Extract the (x, y) coordinate from the center of the cell holding the provided text.  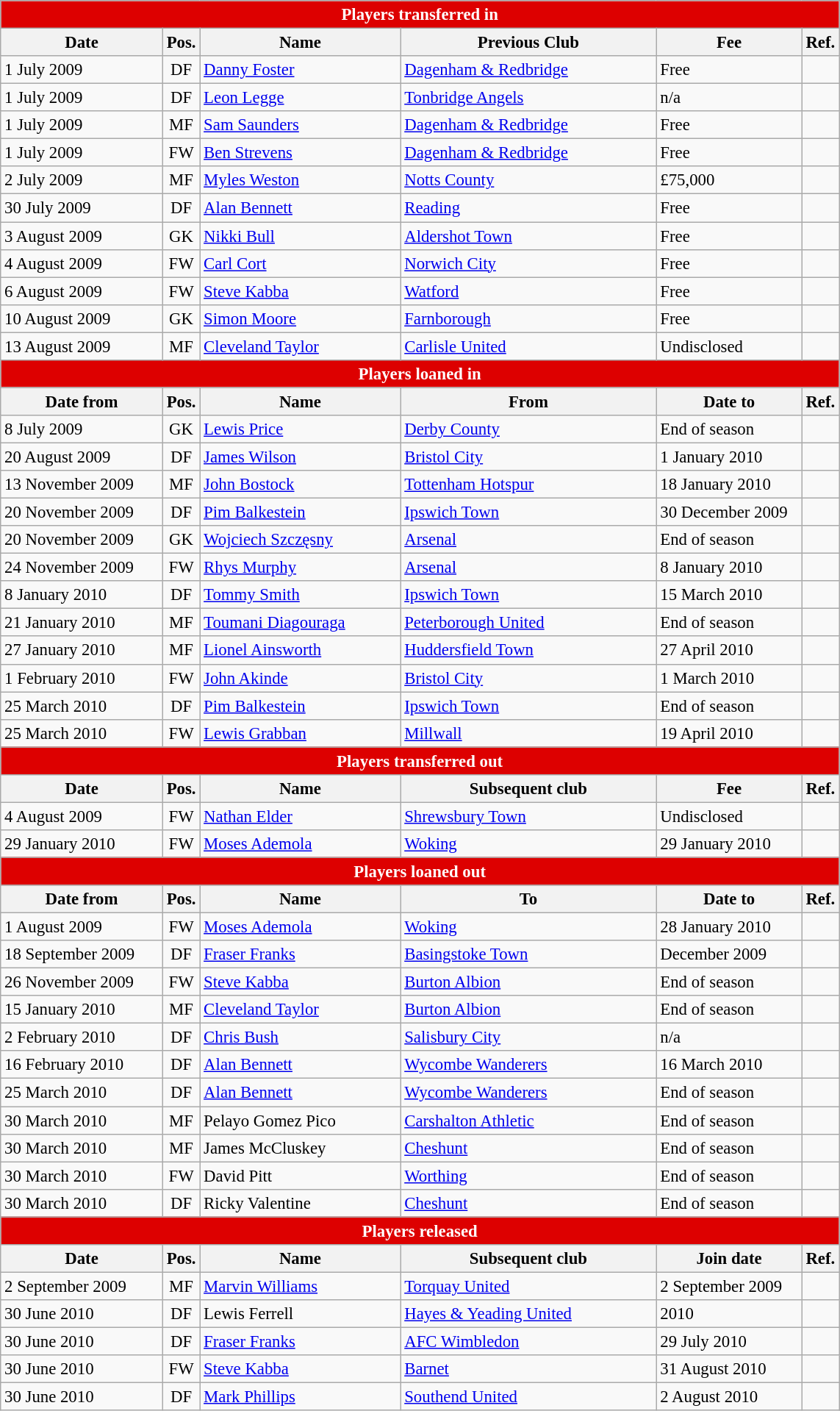
James McCluskey (300, 1148)
30 December 2009 (729, 512)
Aldershot Town (528, 236)
Norwich City (528, 263)
Ben Strevens (300, 153)
Tommy Smith (300, 595)
Tottenham Hotspur (528, 485)
Mark Phillips (300, 1397)
AFC Wimbledon (528, 1341)
Torquay United (528, 1286)
James Wilson (300, 457)
Salisbury City (528, 1037)
Millwall (528, 733)
28 January 2010 (729, 927)
21 January 2010 (82, 623)
Players released (420, 1231)
Previous Club (528, 43)
2 July 2009 (82, 180)
Barnet (528, 1369)
1 February 2010 (82, 678)
Shrewsbury Town (528, 816)
Players transferred in (420, 15)
Peterborough United (528, 623)
Nathan Elder (300, 816)
Players loaned in (420, 374)
Nikki Bull (300, 236)
18 January 2010 (729, 485)
John Bostock (300, 485)
From (528, 401)
Notts County (528, 180)
Simon Moore (300, 318)
10 August 2009 (82, 318)
26 November 2009 (82, 982)
13 August 2009 (82, 346)
Reading (528, 208)
Danny Foster (300, 70)
John Akinde (300, 678)
27 January 2010 (82, 651)
Carshalton Athletic (528, 1121)
20 August 2009 (82, 457)
6 August 2009 (82, 291)
19 April 2010 (729, 733)
1 August 2009 (82, 927)
David Pitt (300, 1176)
16 March 2010 (729, 1065)
Sam Saunders (300, 125)
29 July 2010 (729, 1341)
15 January 2010 (82, 1010)
Rhys Murphy (300, 568)
Tonbridge Angels (528, 98)
2010 (729, 1314)
Southend United (528, 1397)
Pelayo Gomez Pico (300, 1121)
27 April 2010 (729, 651)
Worthing (528, 1176)
Derby County (528, 429)
Marvin Williams (300, 1286)
16 February 2010 (82, 1065)
15 March 2010 (729, 595)
Toumani Diagouraga (300, 623)
31 August 2010 (729, 1369)
Ricky Valentine (300, 1203)
Wojciech Szczęsny (300, 540)
Lewis Ferrell (300, 1314)
Basingstoke Town (528, 954)
Farnborough (528, 318)
Huddersfield Town (528, 651)
2 February 2010 (82, 1037)
1 January 2010 (729, 457)
Players transferred out (420, 761)
£75,000 (729, 180)
2 August 2010 (729, 1397)
8 July 2009 (82, 429)
13 November 2009 (82, 485)
Lewis Price (300, 429)
To (528, 899)
Lionel Ainsworth (300, 651)
Myles Weston (300, 180)
Players loaned out (420, 871)
Carl Cort (300, 263)
Leon Legge (300, 98)
Lewis Grabban (300, 733)
24 November 2009 (82, 568)
30 July 2009 (82, 208)
December 2009 (729, 954)
Chris Bush (300, 1037)
Carlisle United (528, 346)
Watford (528, 291)
3 August 2009 (82, 236)
Hayes & Yeading United (528, 1314)
Join date (729, 1259)
18 September 2009 (82, 954)
1 March 2010 (729, 678)
